Extract the (X, Y) coordinate from the center of the cell holding the provided text.  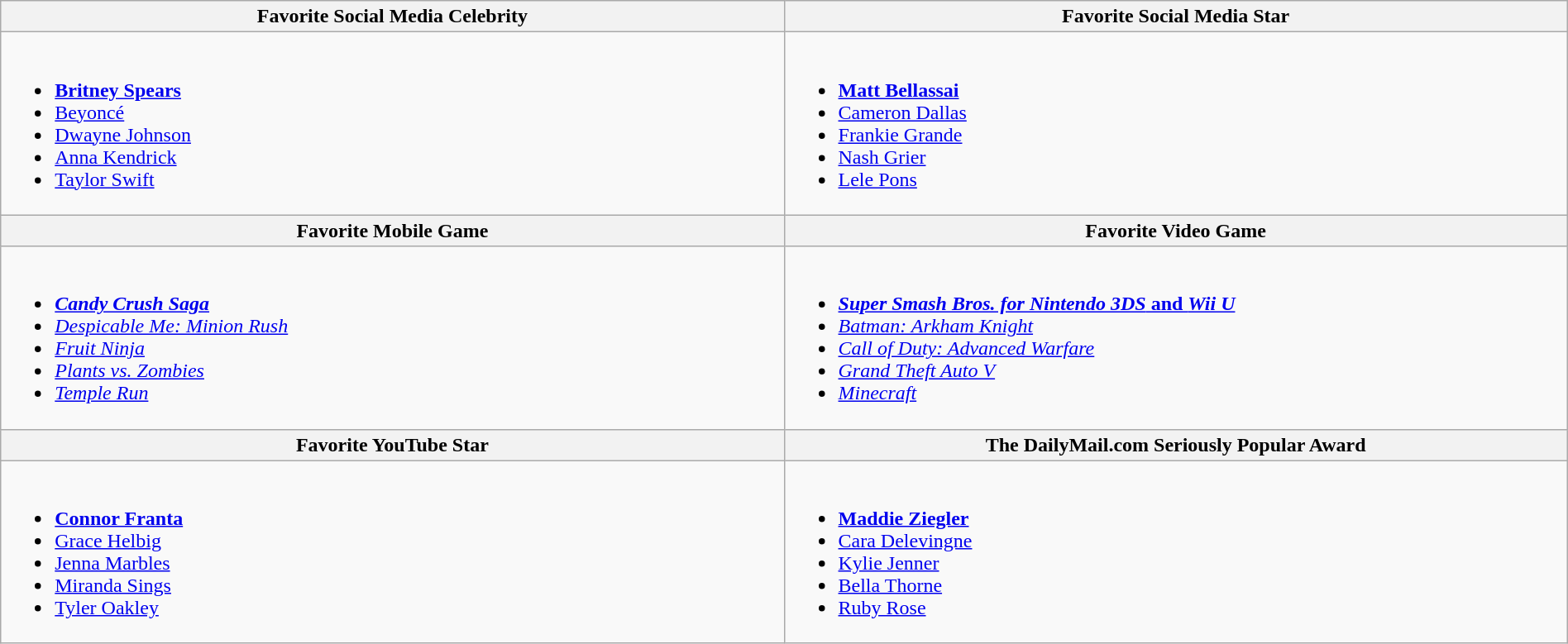
Favorite YouTube Star (392, 445)
Favorite Social Media Star (1176, 17)
Favorite Social Media Celebrity (392, 17)
Super Smash Bros. for Nintendo 3DS and Wii UBatman: Arkham KnightCall of Duty: Advanced WarfareGrand Theft Auto VMinecraft (1176, 337)
Connor FrantaGrace HelbigJenna MarblesMiranda SingsTyler Oakley (392, 552)
Candy Crush SagaDespicable Me: Minion RushFruit NinjaPlants vs. ZombiesTemple Run (392, 337)
Favorite Video Game (1176, 231)
The DailyMail.com Seriously Popular Award (1176, 445)
Matt BellassaiCameron DallasFrankie GrandeNash GrierLele Pons (1176, 124)
Favorite Mobile Game (392, 231)
Britney SpearsBeyoncéDwayne JohnsonAnna KendrickTaylor Swift (392, 124)
Maddie ZieglerCara DelevingneKylie JennerBella ThorneRuby Rose (1176, 552)
